Pinpoint the cell where the given text exists, returning its [X, Y] midpoint coordinate. 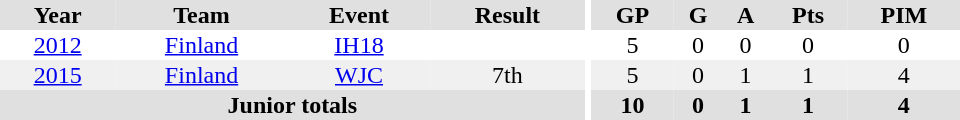
Junior totals [292, 105]
A [746, 15]
Year [58, 15]
Pts [808, 15]
Result [507, 15]
G [698, 15]
Event [359, 15]
IH18 [359, 45]
2012 [58, 45]
WJC [359, 75]
PIM [904, 15]
GP [632, 15]
Team [202, 15]
2015 [58, 75]
7th [507, 75]
10 [632, 105]
